From the cell containing the given text, extract its center point as [X, Y] coordinate. 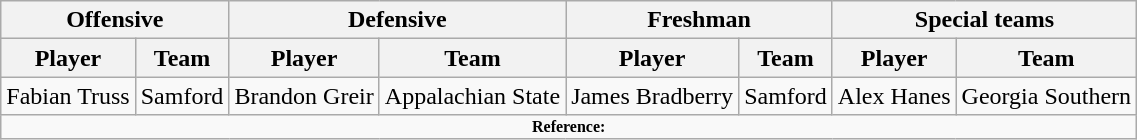
Special teams [984, 20]
Appalachian State [472, 96]
Brandon Greir [304, 96]
Georgia Southern [1046, 96]
Offensive [115, 20]
Freshman [700, 20]
Reference: [569, 127]
Defensive [398, 20]
James Bradberry [652, 96]
Fabian Truss [68, 96]
Alex Hanes [894, 96]
